For the text-containing cell, return its midpoint in [X, Y] coordinate format. 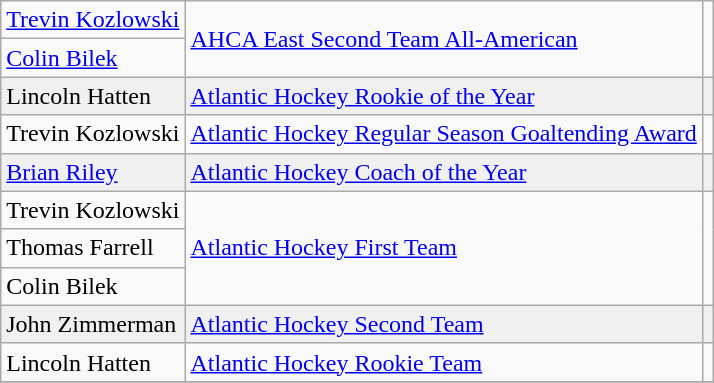
Atlantic Hockey Second Team [444, 324]
Brian Riley [93, 172]
Thomas Farrell [93, 248]
Atlantic Hockey Rookie of the Year [444, 96]
Atlantic Hockey Regular Season Goaltending Award [444, 134]
AHCA East Second Team All-American [444, 39]
John Zimmerman [93, 324]
Atlantic Hockey Coach of the Year [444, 172]
Atlantic Hockey First Team [444, 248]
Atlantic Hockey Rookie Team [444, 362]
